Locate the cell with the specified text and output its (X, Y) center coordinate. 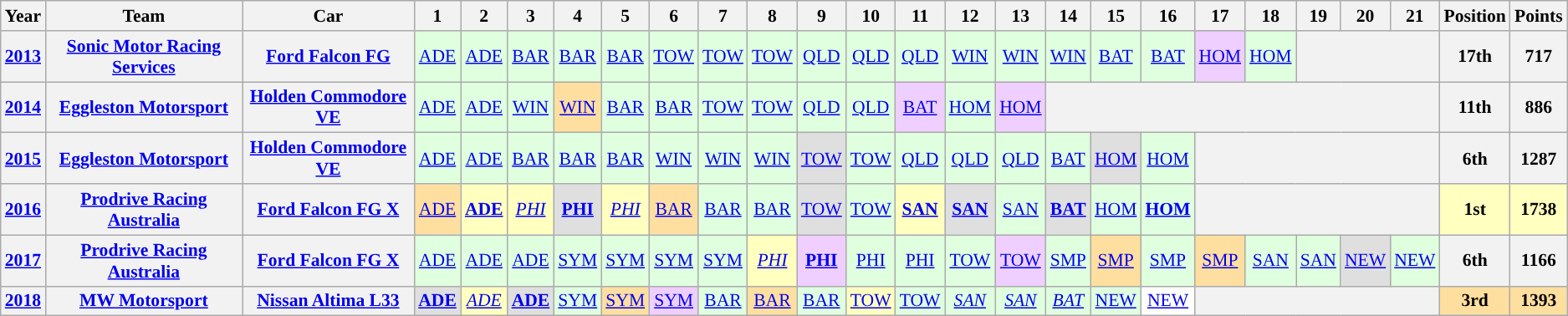
17 (1221, 16)
2013 (23, 57)
Nissan Altima L33 (328, 301)
9 (821, 16)
Sonic Motor Racing Services (144, 57)
3 (531, 16)
Ford Falcon FG (328, 57)
21 (1415, 16)
4 (577, 16)
2015 (23, 159)
1st (1474, 209)
1 (437, 16)
Team (144, 16)
8 (773, 16)
5 (626, 16)
20 (1365, 16)
3rd (1474, 301)
19 (1318, 16)
18 (1271, 16)
1287 (1539, 159)
886 (1539, 107)
Position (1474, 16)
6 (674, 16)
717 (1539, 57)
12 (970, 16)
1166 (1539, 261)
2017 (23, 261)
2014 (23, 107)
Car (328, 16)
17th (1474, 57)
2 (484, 16)
11 (920, 16)
13 (1020, 16)
2018 (23, 301)
MW Motorsport (144, 301)
10 (871, 16)
Points (1539, 16)
16 (1167, 16)
15 (1116, 16)
14 (1069, 16)
7 (723, 16)
Year (23, 16)
1738 (1539, 209)
2016 (23, 209)
1393 (1539, 301)
11th (1474, 107)
